For the text-containing cell, return its midpoint in (X, Y) coordinate format. 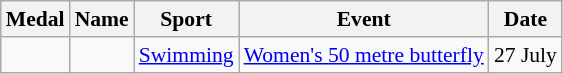
Date (526, 19)
Name (102, 19)
27 July (526, 55)
Medal (36, 19)
Swimming (186, 55)
Sport (186, 19)
Women's 50 metre butterfly (364, 55)
Event (364, 19)
